Find where the given text appears and provide that cell's center as (x, y) coordinate. 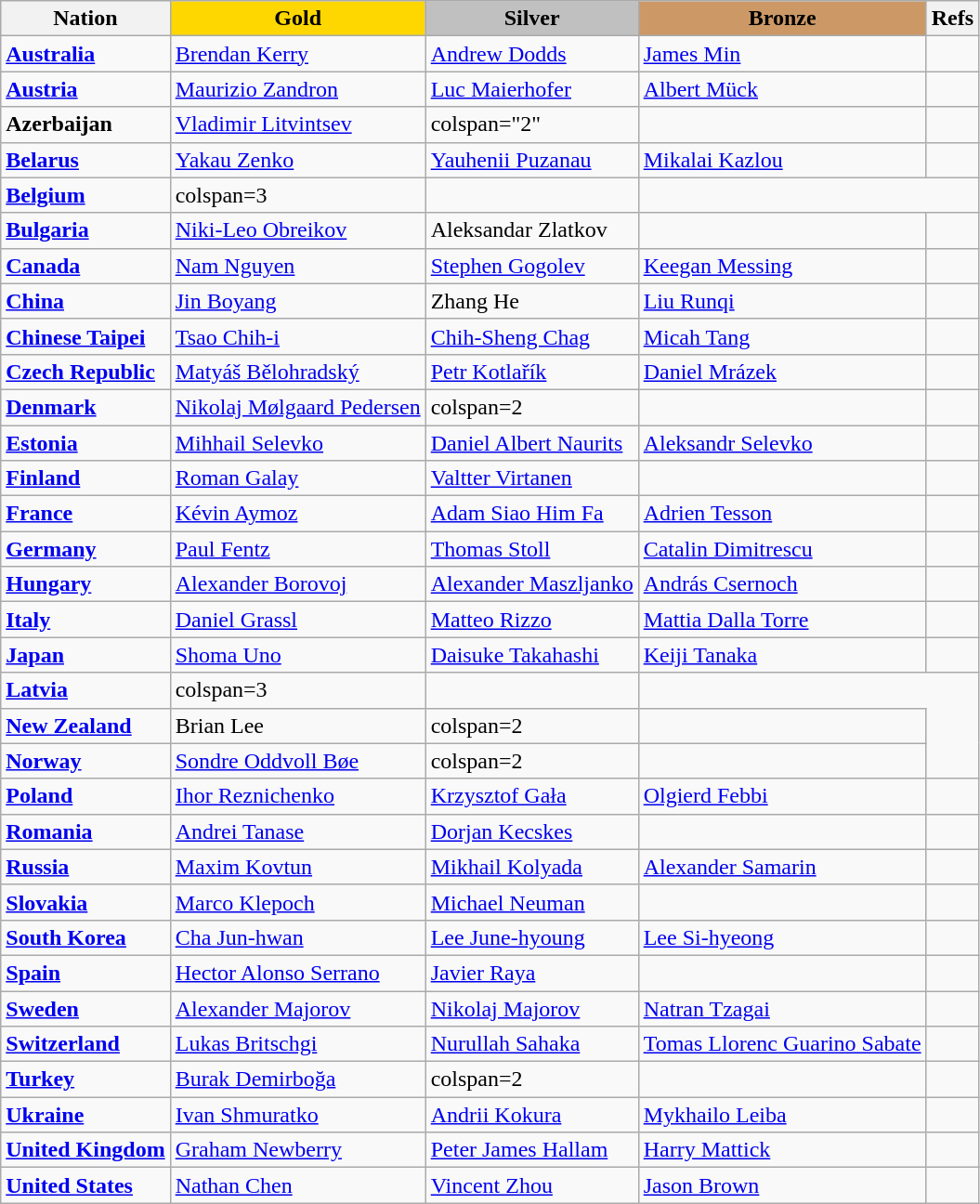
Czech Republic (85, 372)
United States (85, 1185)
Lee Si-hyeong (782, 937)
Olgierd Febbi (782, 796)
Azerbaijan (85, 124)
Luc Maierhofer (531, 89)
Japan (85, 655)
Harry Mattick (782, 1150)
Mattia Dalla Torre (782, 620)
Javier Raya (531, 973)
Maxim Kovtun (297, 867)
Andrew Dodds (531, 54)
Kévin Aymoz (297, 514)
Aleksandar Zlatkov (531, 230)
András Csernoch (782, 584)
Zhang He (531, 301)
Chinese Taipei (85, 336)
Poland (85, 796)
South Korea (85, 937)
Chih-Sheng Chag (531, 336)
Ihor Reznichenko (297, 796)
Germany (85, 549)
Mikhail Kolyada (531, 867)
Brendan Kerry (297, 54)
Lukas Britschgi (297, 1044)
Sondre Oddvoll Bøe (297, 761)
Bulgaria (85, 230)
China (85, 301)
Vincent Zhou (531, 1185)
Albert Mück (782, 89)
Estonia (85, 443)
Yauhenii Puzanau (531, 160)
Paul Fentz (297, 549)
Alexander Borovoj (297, 584)
Nathan Chen (297, 1185)
Micah Tang (782, 336)
Krzysztof Gała (531, 796)
Gold (297, 19)
colspan="2" (531, 124)
Denmark (85, 407)
United Kingdom (85, 1150)
Michael Neuman (531, 902)
Adam Siao Him Fa (531, 514)
Daniel Grassl (297, 620)
Mihhail Selevko (297, 443)
Alexander Samarin (782, 867)
Nikolaj Mølgaard Pedersen (297, 407)
Marco Klepoch (297, 902)
Nikolaj Majorov (531, 1008)
Slovakia (85, 902)
Matyáš Bělohradský (297, 372)
Latvia (85, 690)
Belgium (85, 195)
Hector Alonso Serrano (297, 973)
Peter James Hallam (531, 1150)
Alexander Maszljanko (531, 584)
Russia (85, 867)
Sweden (85, 1008)
Nurullah Sahaka (531, 1044)
Mykhailo Leiba (782, 1115)
Canada (85, 266)
Belarus (85, 160)
Keiji Tanaka (782, 655)
Nam Nguyen (297, 266)
Catalin Dimitrescu (782, 549)
Switzerland (85, 1044)
Cha Jun-hwan (297, 937)
Vladimir Litvintsev (297, 124)
Graham Newberry (297, 1150)
Maurizio Zandron (297, 89)
Australia (85, 54)
Spain (85, 973)
Yakau Zenko (297, 160)
Alexander Majorov (297, 1008)
Burak Demirboğa (297, 1080)
Refs (952, 19)
James Min (782, 54)
Matteo Rizzo (531, 620)
New Zealand (85, 726)
Aleksandr Selevko (782, 443)
Bronze (782, 19)
Adrien Tesson (782, 514)
Liu Runqi (782, 301)
Stephen Gogolev (531, 266)
Lee June-hyoung (531, 937)
Shoma Uno (297, 655)
Mikalai Kazlou (782, 160)
Hungary (85, 584)
Natran Tzagai (782, 1008)
Roman Galay (297, 478)
Daniel Albert Naurits (531, 443)
Nation (85, 19)
Jason Brown (782, 1185)
Valtter Virtanen (531, 478)
Andrii Kokura (531, 1115)
Dorjan Kecskes (531, 831)
Jin Boyang (297, 301)
France (85, 514)
Tsao Chih-i (297, 336)
Daisuke Takahashi (531, 655)
Andrei Tanase (297, 831)
Ivan Shmuratko (297, 1115)
Silver (531, 19)
Keegan Messing (782, 266)
Italy (85, 620)
Petr Kotlařík (531, 372)
Austria (85, 89)
Niki-Leo Obreikov (297, 230)
Ukraine (85, 1115)
Daniel Mrázek (782, 372)
Brian Lee (297, 726)
Norway (85, 761)
Romania (85, 831)
Turkey (85, 1080)
Finland (85, 478)
Thomas Stoll (531, 549)
Tomas Llorenc Guarino Sabate (782, 1044)
